Output the (X, Y) coordinate of the center of the cell containing the given text.  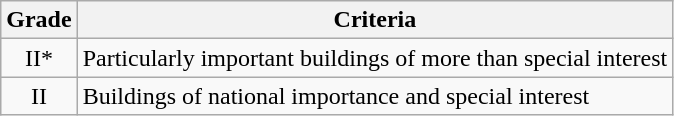
Grade (39, 20)
Particularly important buildings of more than special interest (375, 58)
Criteria (375, 20)
II* (39, 58)
Buildings of national importance and special interest (375, 96)
II (39, 96)
